Determine the (X, Y) coordinate at the center of the cell enclosing the given text.  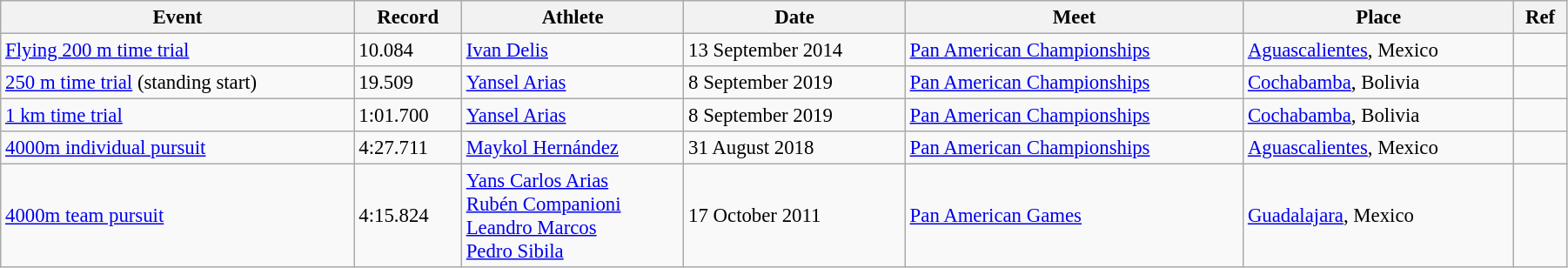
31 August 2018 (795, 148)
4000m team pursuit (178, 216)
Ref (1540, 17)
13 September 2014 (795, 50)
Meet (1074, 17)
19.509 (407, 83)
250 m time trial (standing start) (178, 83)
Record (407, 17)
10.084 (407, 50)
1 km time trial (178, 116)
Maykol Hernández (573, 148)
4000m individual pursuit (178, 148)
Event (178, 17)
Pan American Games (1074, 216)
Place (1378, 17)
4:15.824 (407, 216)
4:27.711 (407, 148)
Flying 200 m time trial (178, 50)
Athlete (573, 17)
1:01.700 (407, 116)
Date (795, 17)
Ivan Delis (573, 50)
17 October 2011 (795, 216)
Yans Carlos AriasRubén CompanioniLeandro MarcosPedro Sibila (573, 216)
Guadalajara, Mexico (1378, 216)
